Detect which cell encompasses the target text, then output its [x, y] center coordinate. 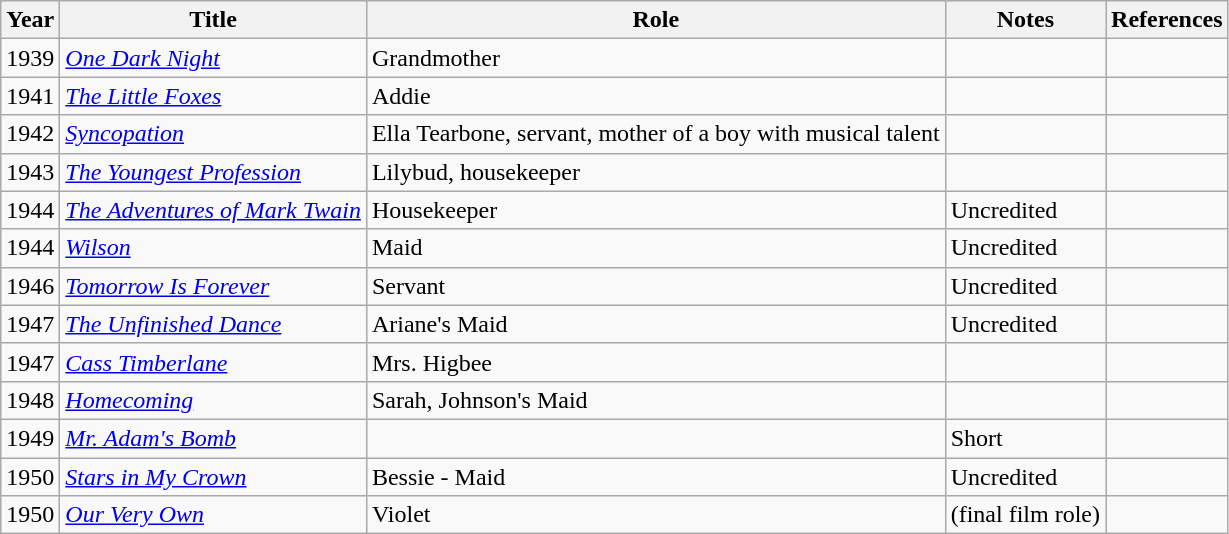
Housekeeper [656, 210]
1946 [30, 286]
Maid [656, 248]
1942 [30, 134]
Homecoming [214, 400]
The Little Foxes [214, 96]
Title [214, 20]
Violet [656, 515]
Sarah, Johnson's Maid [656, 400]
Addie [656, 96]
Our Very Own [214, 515]
Wilson [214, 248]
Notes [1025, 20]
Grandmother [656, 58]
Lilybud, housekeeper [656, 172]
The Youngest Profession [214, 172]
1948 [30, 400]
Servant [656, 286]
Mrs. Higbee [656, 362]
Ella Tearbone, servant, mother of a boy with musical talent [656, 134]
The Unfinished Dance [214, 324]
Bessie - Maid [656, 477]
1943 [30, 172]
Year [30, 20]
Tomorrow Is Forever [214, 286]
Stars in My Crown [214, 477]
The Adventures of Mark Twain [214, 210]
(final film role) [1025, 515]
1949 [30, 438]
Mr. Adam's Bomb [214, 438]
References [1168, 20]
Ariane's Maid [656, 324]
Syncopation [214, 134]
1941 [30, 96]
One Dark Night [214, 58]
Short [1025, 438]
Role [656, 20]
Cass Timberlane [214, 362]
1939 [30, 58]
